Pinpoint the cell where the given text exists, returning its [X, Y] midpoint coordinate. 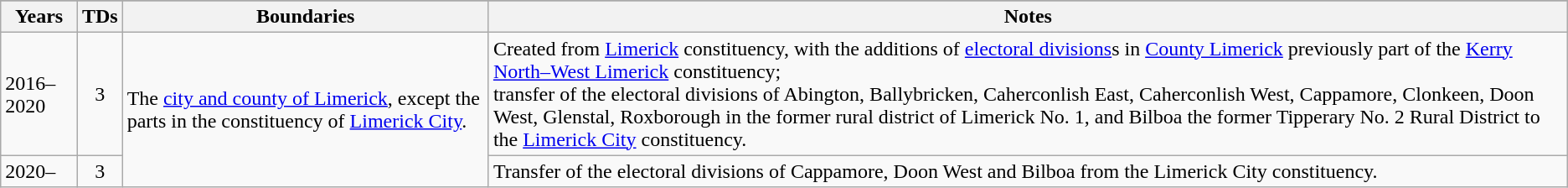
The city and county of Limerick, except the parts in the constituency of Limerick City. [305, 110]
2020– [39, 171]
2016–2020 [39, 94]
Transfer of the electoral divisions of Cappamore, Doon West and Bilboa from the Limerick City constituency. [1028, 171]
Years [39, 17]
TDs [100, 17]
Boundaries [305, 17]
Notes [1028, 17]
